Identify which cell holds the provided text, then report its [X, Y] central coordinate. 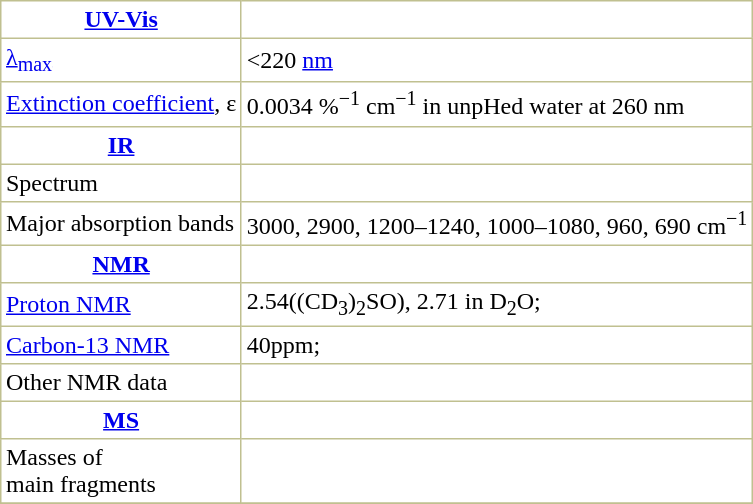
MS [122, 420]
2.54((CD3)2SO), 2.71 in D2O; [496, 305]
3000, 2900, 1200–1240, 1000–1080, 960, 690 cm−1 [496, 223]
NMR [122, 264]
0.0034 %−1 cm−1 in unpHed water at 260 nm [496, 104]
λmax [122, 60]
Other NMR data [122, 383]
Major absorption bands [122, 223]
UV-Vis [122, 20]
<220 nm [496, 60]
IR [122, 145]
Spectrum [122, 183]
Proton NMR [122, 305]
Carbon-13 NMR [122, 345]
Extinction coefficient, ε [122, 104]
40ppm; [496, 345]
Masses of main fragments [122, 471]
